Locate the cell with the specified text and output its [X, Y] center coordinate. 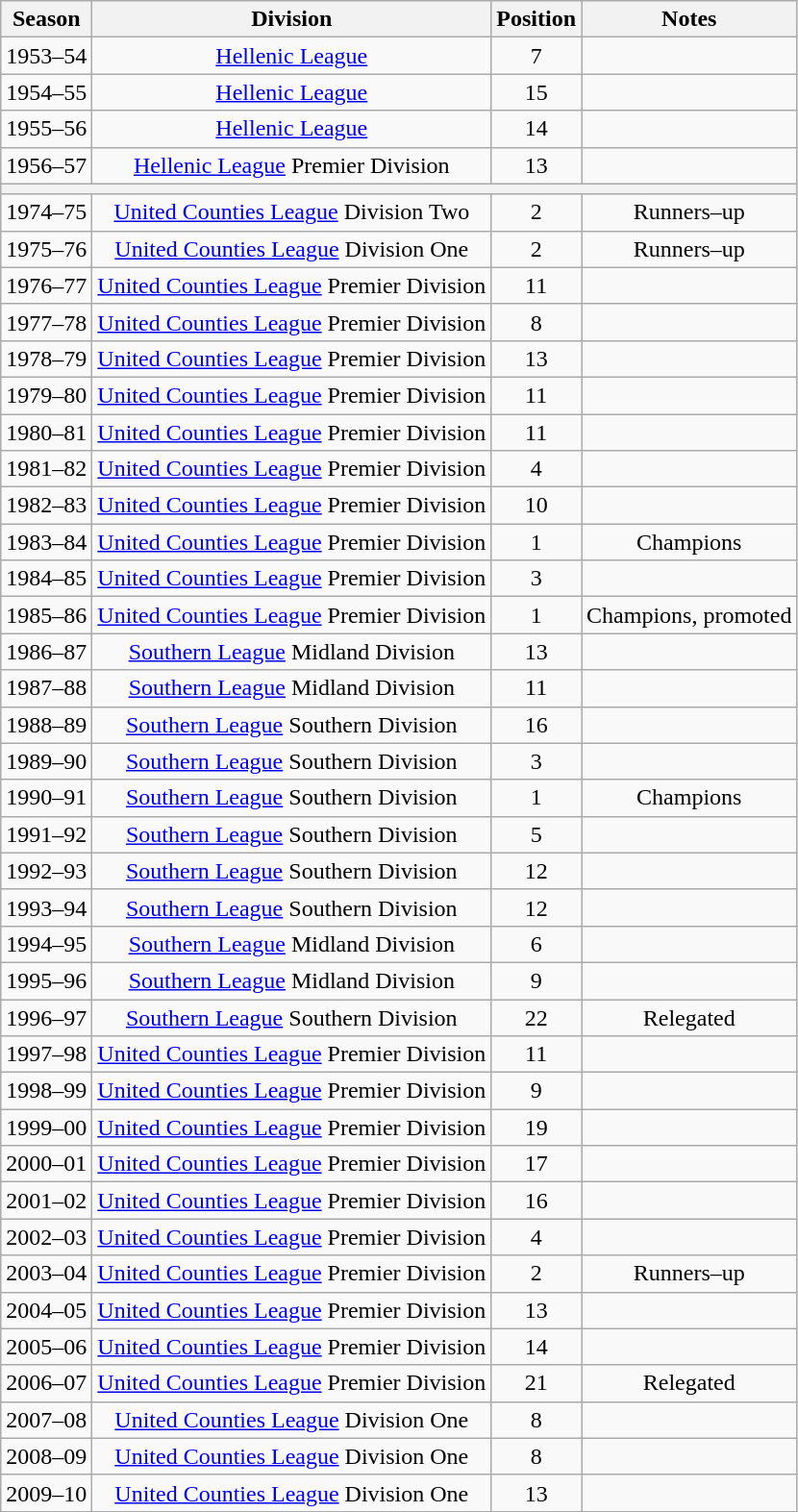
1977–78 [46, 322]
1955–56 [46, 129]
2002–03 [46, 1237]
1983–84 [46, 542]
1982–83 [46, 506]
Hellenic League Premier Division [292, 165]
22 [536, 1018]
1992–93 [46, 871]
1996–97 [46, 1018]
1999–00 [46, 1128]
5 [536, 834]
1991–92 [46, 834]
1988–89 [46, 725]
1997–98 [46, 1054]
Season [46, 19]
1984–85 [46, 579]
2008–09 [46, 1456]
2003–04 [46, 1274]
1990–91 [46, 798]
2001–02 [46, 1201]
1978–79 [46, 359]
1953–54 [46, 56]
1974–75 [46, 212]
1995–96 [46, 980]
1987–88 [46, 688]
1954–55 [46, 92]
Division [292, 19]
2005–06 [46, 1347]
1956–57 [46, 165]
2000–01 [46, 1164]
1998–99 [46, 1091]
1994–95 [46, 944]
1986–87 [46, 652]
Position [536, 19]
1981–82 [46, 469]
7 [536, 56]
1993–94 [46, 907]
2009–10 [46, 1493]
Champions, promoted [689, 615]
1980–81 [46, 432]
19 [536, 1128]
15 [536, 92]
6 [536, 944]
2007–08 [46, 1420]
1989–90 [46, 761]
1985–86 [46, 615]
Notes [689, 19]
1975–76 [46, 249]
21 [536, 1383]
2006–07 [46, 1383]
17 [536, 1164]
10 [536, 506]
United Counties League Division Two [292, 212]
2004–05 [46, 1310]
1976–77 [46, 285]
1979–80 [46, 395]
